Return [x, y] of the center of cell containing provided text 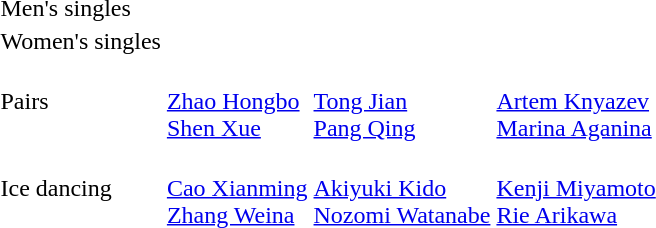
Tong JianPang Qing [402, 101]
Zhao HongboShen Xue [237, 101]
